Capture the cell that displays the provided text and extract its [X, Y] central coordinate. 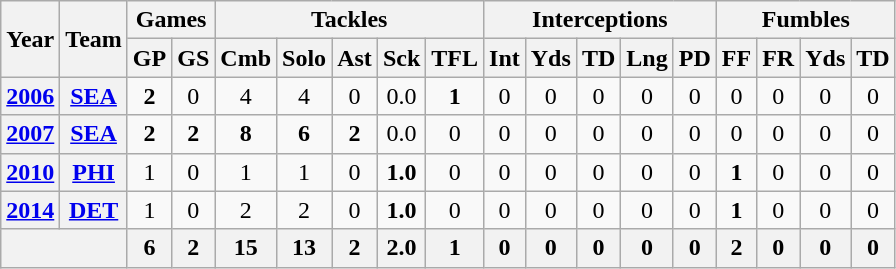
PHI [94, 172]
Year [30, 39]
DET [94, 210]
GP [149, 58]
PD [694, 58]
Int [505, 58]
2014 [30, 210]
13 [304, 248]
2.0 [401, 248]
Tackles [350, 20]
Fumbles [806, 20]
FF [736, 58]
TFL [455, 58]
Ast [355, 58]
2010 [30, 172]
2007 [30, 134]
Cmb [246, 58]
2006 [30, 96]
8 [246, 134]
Games [170, 20]
15 [246, 248]
Solo [304, 58]
Team [94, 39]
GS [194, 58]
FR [778, 58]
Lng [647, 58]
Interceptions [600, 20]
Sck [401, 58]
